Return the (x, y) coordinate for the center point of the cell that contains the specified text.  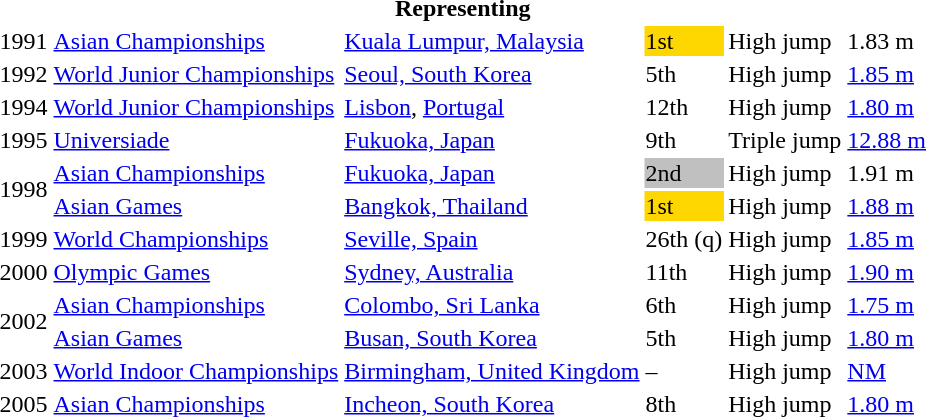
– (684, 371)
9th (684, 140)
Triple jump (785, 140)
World Indoor Championships (196, 371)
Sydney, Australia (492, 272)
12th (684, 107)
26th (q) (684, 239)
6th (684, 305)
Kuala Lumpur, Malaysia (492, 41)
Lisbon, Portugal (492, 107)
Busan, South Korea (492, 338)
Olympic Games (196, 272)
Birmingham, United Kingdom (492, 371)
Colombo, Sri Lanka (492, 305)
Universiade (196, 140)
World Championships (196, 239)
11th (684, 272)
Bangkok, Thailand (492, 206)
Seville, Spain (492, 239)
Seoul, South Korea (492, 74)
2nd (684, 173)
